Return [x, y] of the center of cell containing provided text 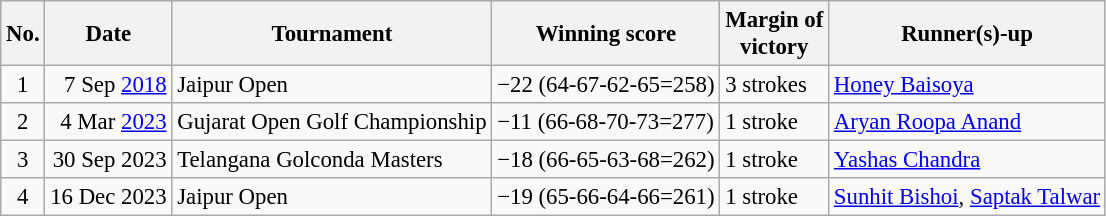
7 Sep 2018 [108, 85]
4 Mar 2023 [108, 122]
Gujarat Open Golf Championship [332, 122]
Runner(s)-up [968, 34]
No. [23, 34]
3 strokes [774, 85]
16 Dec 2023 [108, 197]
−11 (66-68-70-73=277) [606, 122]
Sunhit Bishoi, Saptak Talwar [968, 197]
−22 (64-67-62-65=258) [606, 85]
Winning score [606, 34]
2 [23, 122]
Margin ofvictory [774, 34]
Telangana Golconda Masters [332, 160]
Tournament [332, 34]
Honey Baisoya [968, 85]
Date [108, 34]
Aryan Roopa Anand [968, 122]
4 [23, 197]
1 [23, 85]
Yashas Chandra [968, 160]
30 Sep 2023 [108, 160]
−18 (66-65-63-68=262) [606, 160]
−19 (65-66-64-66=261) [606, 197]
3 [23, 160]
